Extract the [X, Y] coordinate from the center of the cell holding the provided text.  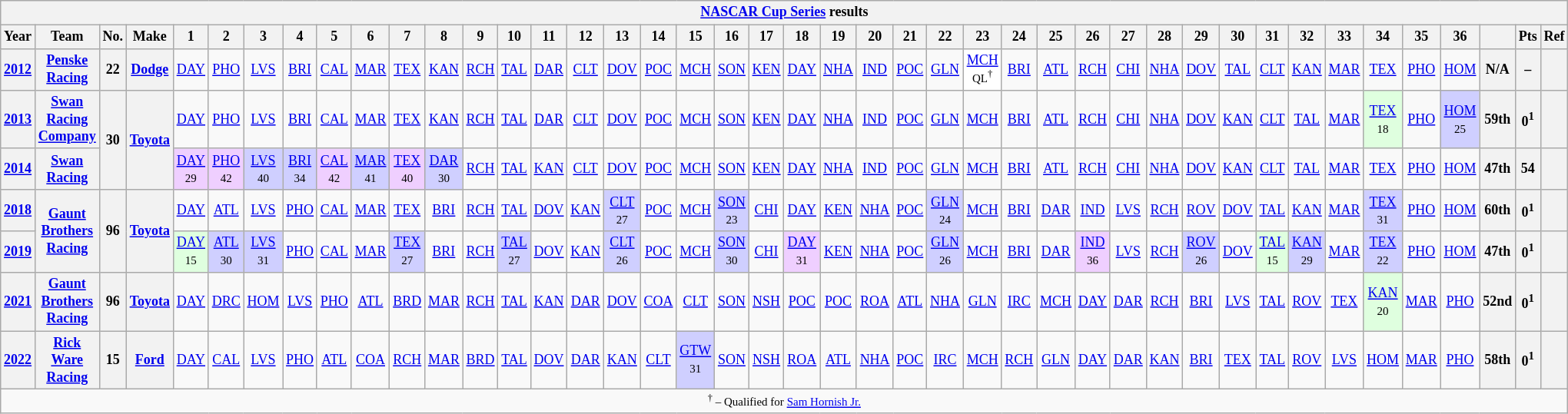
TAL27 [514, 252]
Ford [149, 360]
NASCAR Cup Series results [784, 12]
SON30 [732, 252]
N/A [1497, 69]
6 [370, 37]
27 [1128, 37]
CLT26 [623, 252]
2 [226, 37]
26 [1092, 37]
14 [658, 37]
DAY29 [191, 169]
21 [910, 37]
SON23 [732, 210]
† – Qualified for Sam Hornish Jr. [784, 402]
11 [549, 37]
17 [766, 37]
32 [1307, 37]
GLN24 [945, 210]
5 [334, 37]
23 [982, 37]
2014 [18, 169]
2021 [18, 301]
LVS31 [263, 252]
PHO42 [226, 169]
Pts [1528, 37]
Rick Ware Racing [67, 360]
2013 [18, 119]
TEX27 [407, 252]
DAR30 [444, 169]
BRI34 [300, 169]
29 [1201, 37]
TEX22 [1384, 252]
LVS40 [263, 169]
60th [1497, 210]
TEX18 [1384, 119]
DAY15 [191, 252]
DRC [226, 301]
36 [1460, 37]
25 [1056, 37]
34 [1384, 37]
HOM25 [1460, 119]
2018 [18, 210]
CAL42 [334, 169]
MAR41 [370, 169]
31 [1272, 37]
13 [623, 37]
Team [67, 37]
Swan Racing Company [67, 119]
Year [18, 37]
19 [839, 37]
20 [875, 37]
TAL15 [1272, 252]
ROV26 [1201, 252]
18 [802, 37]
58th [1497, 360]
2012 [18, 69]
16 [732, 37]
10 [514, 37]
3 [263, 37]
35 [1421, 37]
IND36 [1092, 252]
12 [586, 37]
9 [480, 37]
Penske Racing [67, 69]
4 [300, 37]
24 [1019, 37]
KAN29 [1307, 252]
GLN26 [945, 252]
GTW31 [696, 360]
Make [149, 37]
Dodge [149, 69]
7 [407, 37]
Ref [1554, 37]
– [1528, 69]
2022 [18, 360]
54 [1528, 169]
52nd [1497, 301]
MCHQL† [982, 69]
KAN20 [1384, 301]
33 [1344, 37]
59th [1497, 119]
DAY31 [802, 252]
CLT27 [623, 210]
TEX31 [1384, 210]
8 [444, 37]
1 [191, 37]
2019 [18, 252]
TEX40 [407, 169]
ATL30 [226, 252]
28 [1164, 37]
No. [112, 37]
Swan Racing [67, 169]
